Extract the [x, y] coordinate from the center of the cell holding the provided text.  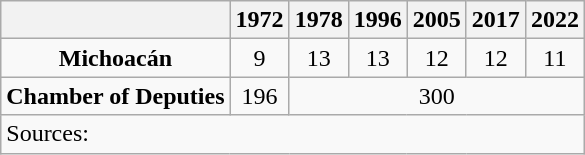
1972 [260, 20]
Chamber of Deputies [116, 96]
300 [436, 96]
9 [260, 58]
196 [260, 96]
1996 [378, 20]
2005 [436, 20]
2017 [496, 20]
11 [554, 58]
2022 [554, 20]
Sources: [293, 134]
Michoacán [116, 58]
1978 [318, 20]
